Find where the given text appears and provide that cell's center as [x, y] coordinate. 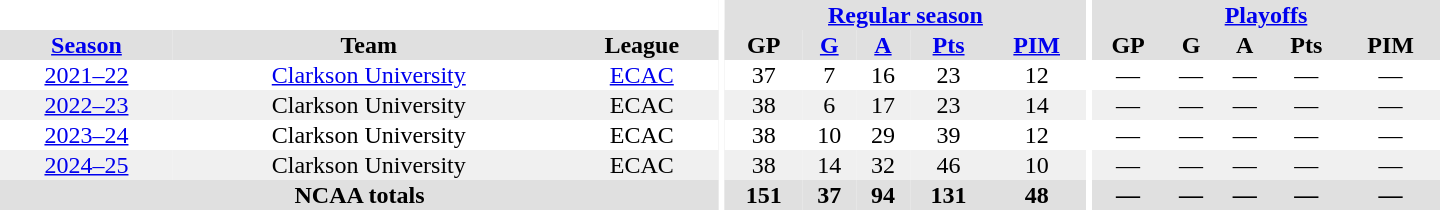
39 [949, 135]
46 [949, 165]
151 [764, 195]
17 [883, 105]
7 [829, 75]
48 [1036, 195]
Season [86, 45]
131 [949, 195]
94 [883, 195]
2021–22 [86, 75]
Playoffs [1266, 15]
2022–23 [86, 105]
Team [369, 45]
16 [883, 75]
2024–25 [86, 165]
League [642, 45]
6 [829, 105]
2023–24 [86, 135]
29 [883, 135]
NCAA totals [360, 195]
Regular season [906, 15]
32 [883, 165]
